Provide the (x, y) coordinate of the cell's center where the given text is located.  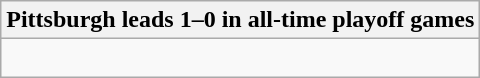
Pittsburgh leads 1–0 in all-time playoff games (240, 20)
